Provide the [x, y] coordinate of the cell's center where the given text is located.  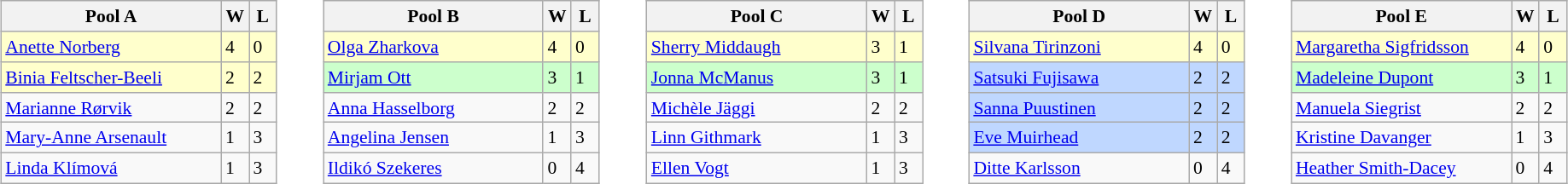
Michèle Jäggi [757, 107]
Pool C [757, 16]
Eve Muirhead [1079, 138]
Pool B [434, 16]
Ellen Vogt [757, 168]
Linn Githmark [757, 138]
Satsuki Fujisawa [1079, 78]
Mary-Anne Arsenault [111, 138]
Jonna McManus [757, 78]
Heather Smith-Dacey [1402, 168]
Pool E [1402, 16]
Anette Norberg [111, 47]
Angelina Jensen [434, 138]
Ditte Karlsson [1079, 168]
Sanna Puustinen [1079, 107]
Madeleine Dupont [1402, 78]
Pool A [111, 16]
Olga Zharkova [434, 47]
Kristine Davanger [1402, 138]
Margaretha Sigfridsson [1402, 47]
Linda Klímová [111, 168]
Anna Hasselborg [434, 107]
Mirjam Ott [434, 78]
Binia Feltscher-Beeli [111, 78]
Sherry Middaugh [757, 47]
Silvana Tirinzoni [1079, 47]
Pool D [1079, 16]
Manuela Siegrist [1402, 107]
Marianne Rørvik [111, 107]
Ildikó Szekeres [434, 168]
